Determine the [X, Y] coordinate at the center of the cell enclosing the given text.  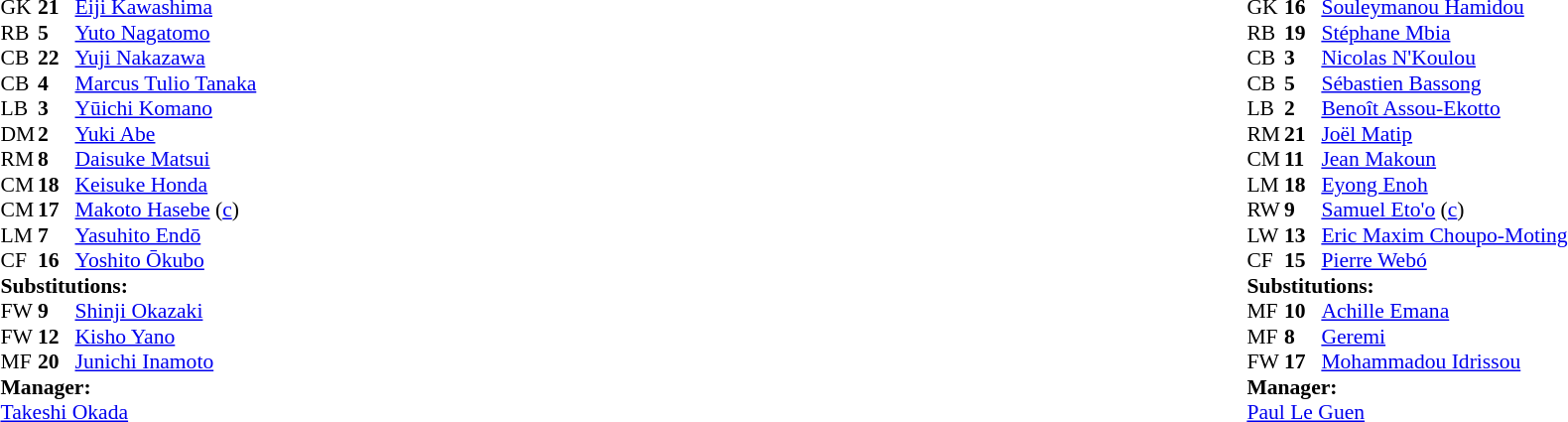
Jean Makoun [1444, 160]
Joël Matip [1444, 134]
Samuel Eto'o (c) [1444, 210]
16 [57, 261]
Kisho Yano [167, 337]
Yoshito Ōkubo [167, 261]
Stéphane Mbia [1444, 33]
4 [57, 83]
Yasuhito Endō [167, 235]
Eric Maxim Choupo-Moting [1444, 235]
21 [1303, 134]
RW [1265, 210]
Marcus Tulio Tanaka [167, 83]
10 [1303, 311]
Eyong Enoh [1444, 185]
Sébastien Bassong [1444, 83]
Shinji Okazaki [167, 311]
Yuki Abe [167, 134]
13 [1303, 235]
Yuji Nakazawa [167, 59]
11 [1303, 160]
Achille Emana [1444, 311]
Geremi [1444, 337]
15 [1303, 261]
Nicolas N'Koulou [1444, 59]
Benoît Assou-Ekotto [1444, 108]
Yūichi Komano [167, 108]
Pierre Webó [1444, 261]
20 [57, 362]
Daisuke Matsui [167, 160]
LW [1265, 235]
Keisuke Honda [167, 185]
7 [57, 235]
DM [19, 134]
Makoto Hasebe (c) [167, 210]
Yuto Nagatomo [167, 33]
22 [57, 59]
Junichi Inamoto [167, 362]
12 [57, 337]
19 [1303, 33]
Mohammadou Idrissou [1444, 362]
